For the text-containing cell, return its midpoint in [x, y] coordinate format. 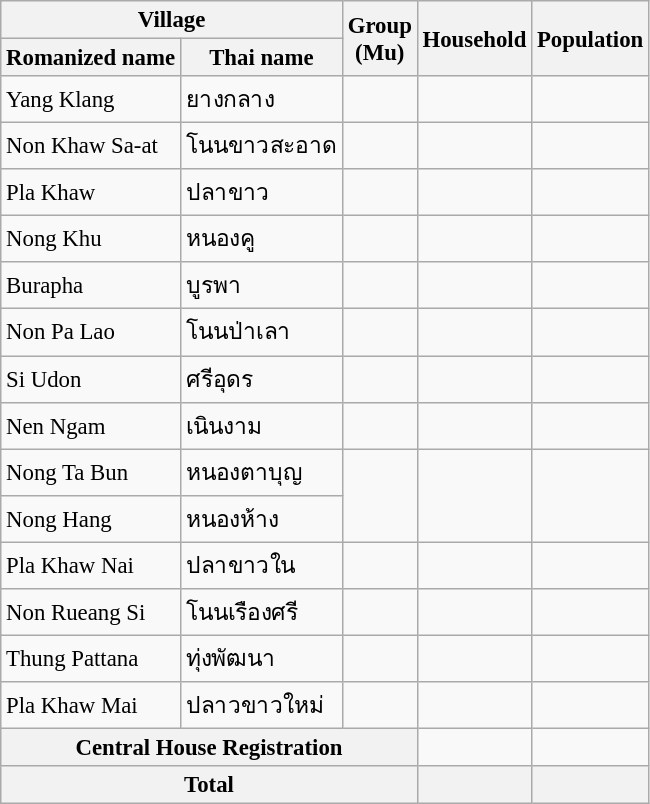
Yang Klang [91, 100]
Pla Khaw Mai [91, 706]
หนองคู [261, 240]
Pla Khaw [91, 192]
ศรีอุดร [261, 380]
โนนเรืองศรี [261, 612]
Non Pa Lao [91, 332]
หนองห้าง [261, 518]
Nen Ngam [91, 426]
Nong Khu [91, 240]
Total [209, 785]
ปลาขาว [261, 192]
Non Rueang Si [91, 612]
Thung Pattana [91, 658]
Romanized name [91, 58]
Pla Khaw Nai [91, 566]
เนินงาม [261, 426]
โนนป่าเลา [261, 332]
ยางกลาง [261, 100]
Population [590, 38]
Burapha [91, 286]
Nong Hang [91, 518]
ปลาวขาวใหม่ [261, 706]
โนนขาวสะอาด [261, 146]
Household [474, 38]
Central House Registration [209, 747]
Nong Ta Bun [91, 472]
Village [172, 20]
ทุ่งพัฒนา [261, 658]
Si Udon [91, 380]
ปลาขาวใน [261, 566]
Thai name [261, 58]
หนองตาบุญ [261, 472]
Non Khaw Sa-at [91, 146]
Group(Mu) [380, 38]
บูรพา [261, 286]
